Determine the [x, y] coordinate at the center of the cell enclosing the given text.  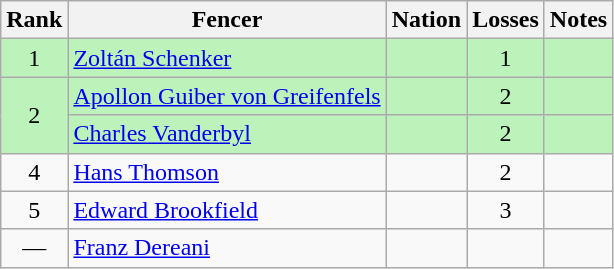
Nation [426, 20]
Edward Brookfield [227, 210]
5 [34, 210]
Zoltán Schenker [227, 58]
Hans Thomson [227, 172]
Apollon Guiber von Greifenfels [227, 96]
3 [506, 210]
4 [34, 172]
— [34, 248]
Rank [34, 20]
Notes [578, 20]
Franz Dereani [227, 248]
Charles Vanderbyl [227, 134]
Losses [506, 20]
Fencer [227, 20]
